Scan for the cell matching the given text and deliver its [X, Y] coordinate at center. 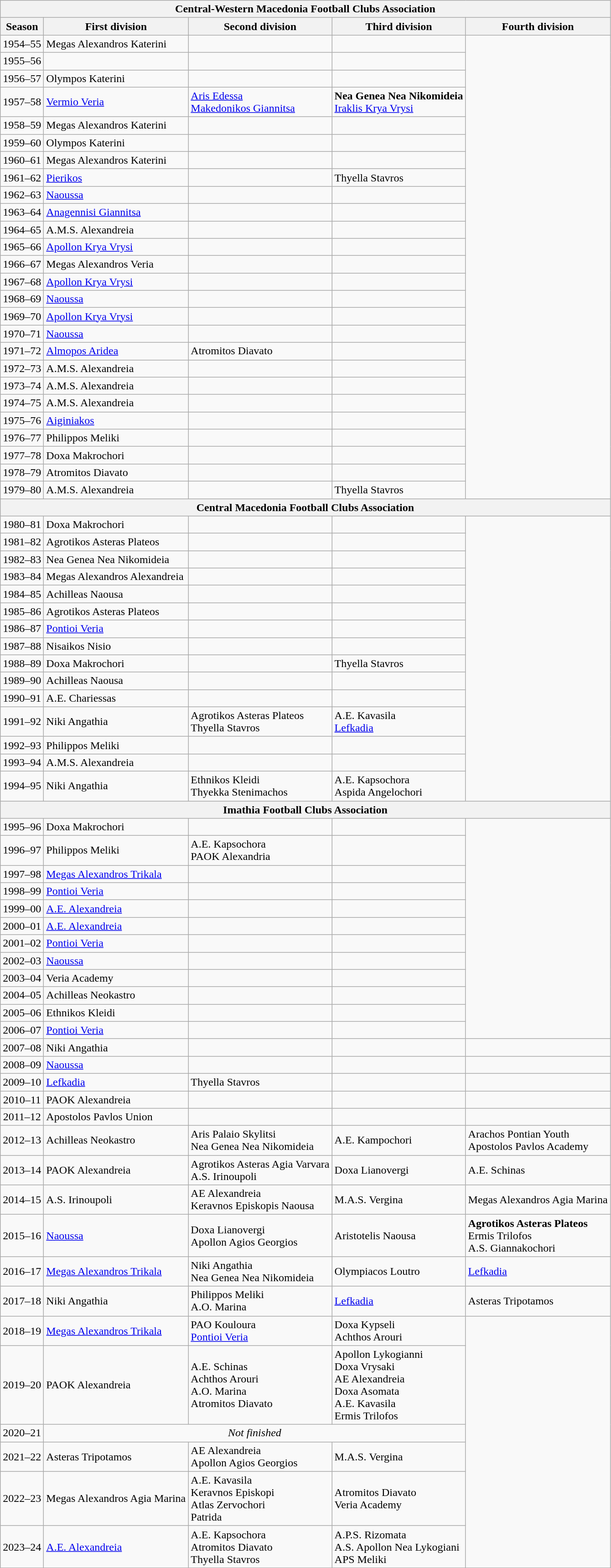
Second division [260, 26]
1966–67 [22, 264]
Fourth division [538, 26]
Apostolos Pavlos Union [116, 1117]
2006–07 [22, 1030]
1979–80 [22, 490]
Agrotikos Asteras PlateosErmis TrilofosA.S. Giannakochori [538, 1236]
A.E. KapsochoraAspida Angelochori [399, 786]
A.P.S. RizomataA.S. Apollon Nea LykogianiAPS Meliki [399, 1547]
Season [22, 26]
1981–82 [22, 542]
1977–78 [22, 455]
First division [116, 26]
1983–84 [22, 577]
1986–87 [22, 629]
1991–92 [22, 721]
A.S. Irinoupoli [116, 1200]
1984–85 [22, 594]
1958–59 [22, 125]
AE AlexandreiaKeravnos Episkopis Naousa [260, 1200]
A.E. KapsochoraAtromitos DiavatoThyella Stavros [260, 1547]
Aris Palaio SkylitsiNea Genea Nea Nikomideia [260, 1141]
2022–23 [22, 1498]
Imathia Football Clubs Association [305, 809]
1988–89 [22, 663]
1975–76 [22, 420]
1956–57 [22, 78]
Megas Alexandros Veria [116, 264]
Not finished [254, 1433]
1998–99 [22, 891]
1992–93 [22, 745]
2000–01 [22, 926]
Doxa KypseliAchthos Arouri [399, 1330]
Arachos Pontian YouthApostolos Pavlos Academy [538, 1141]
1985–86 [22, 611]
AE AlexandreiaApollon Agios Georgios [260, 1456]
Nea Genea Nea Nikomideia [116, 559]
Nea Genea Nea NikomideiaIraklis Krya Vrysi [399, 102]
1967–68 [22, 282]
A.E. Chariessas [116, 698]
1964–65 [22, 229]
Veria Academy [116, 978]
Aiginiakos [116, 420]
2005–06 [22, 1013]
1969–70 [22, 316]
Doxa LianovergiApollon Agios Georgios [260, 1236]
Central Macedonia Football Clubs Association [305, 507]
1980–81 [22, 525]
Third division [399, 26]
1957–58 [22, 102]
Vermio Veria [116, 102]
Nisaikos Nisio [116, 646]
Apollon LykogianniDoxa VrysakiAE AlexandreiaDoxa AsomataA.E. KavasilaErmis Trilofos [399, 1385]
Aristotelis Naousa [399, 1236]
1962–63 [22, 195]
2007–08 [22, 1047]
1976–77 [22, 438]
1995–96 [22, 827]
1970–71 [22, 334]
1994–95 [22, 786]
1982–83 [22, 559]
Anagennisi Giannitsa [116, 212]
1989–90 [22, 681]
Agrotikos Asteras PlateosThyella Stavros [260, 721]
Doxa Lianovergi [399, 1170]
Ethnikos Kleidi [116, 1013]
2011–12 [22, 1117]
Niki AngathiaNea Genea Nea Nikomideia [260, 1271]
A.E. KapsochoraPAOK Alexandria [260, 851]
2015–16 [22, 1236]
1955–56 [22, 61]
2001–02 [22, 943]
1978–79 [22, 472]
Pierikos [116, 177]
1987–88 [22, 646]
1965–66 [22, 247]
1996–97 [22, 851]
1993–94 [22, 762]
2017–18 [22, 1301]
Ethnikos KleidiThyekka Stenimachos [260, 786]
2018–19 [22, 1330]
1973–74 [22, 386]
2008–09 [22, 1065]
1990–91 [22, 698]
2013–14 [22, 1170]
1961–62 [22, 177]
A.E. KavasilaLefkadia [399, 721]
2002–03 [22, 961]
Megas Alexandros Alexandreia [116, 577]
Philippos MelikiA.O. Marina [260, 1301]
Olympiacos Loutro [399, 1271]
A.E. SchinasAchthos ArouriA.O. MarinaAtromitos Diavato [260, 1385]
1963–64 [22, 212]
2003–04 [22, 978]
Central-Western Macedonia Football Clubs Association [305, 9]
Atromitos DiavatoVeria Academy [399, 1498]
Aris EdessaMakedonikos Giannitsa [260, 102]
A.E. Schinas [538, 1170]
1954–55 [22, 44]
A.E. Kampochori [399, 1141]
1974–75 [22, 403]
2014–15 [22, 1200]
2021–22 [22, 1456]
2010–11 [22, 1099]
2019–20 [22, 1385]
Agrotikos Asteras Agia VarvaraA.S. Irinoupoli [260, 1170]
Almopos Aridea [116, 351]
2012–13 [22, 1141]
1972–73 [22, 368]
2004–05 [22, 995]
1959–60 [22, 143]
1999–00 [22, 909]
1968–69 [22, 299]
2023–24 [22, 1547]
1971–72 [22, 351]
PAO KoulouraPontioi Veria [260, 1330]
2016–17 [22, 1271]
2009–10 [22, 1082]
1997–98 [22, 874]
A.E. KavasilaKeravnos EpiskopiAtlas ZervochoriPatrida [260, 1498]
2020–21 [22, 1433]
1960–61 [22, 160]
